From the cell containing the given text, extract its center point as [x, y] coordinate. 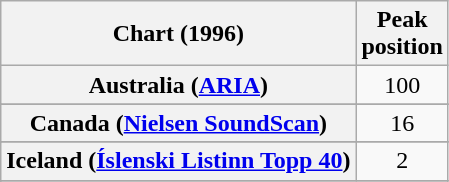
100 [402, 85]
Iceland (Íslenski Listinn Topp 40) [178, 161]
Australia (ARIA) [178, 85]
Canada (Nielsen SoundScan) [178, 123]
Chart (1996) [178, 34]
16 [402, 123]
Peakposition [402, 34]
2 [402, 161]
